From the cell containing the given text, extract its center point as [x, y] coordinate. 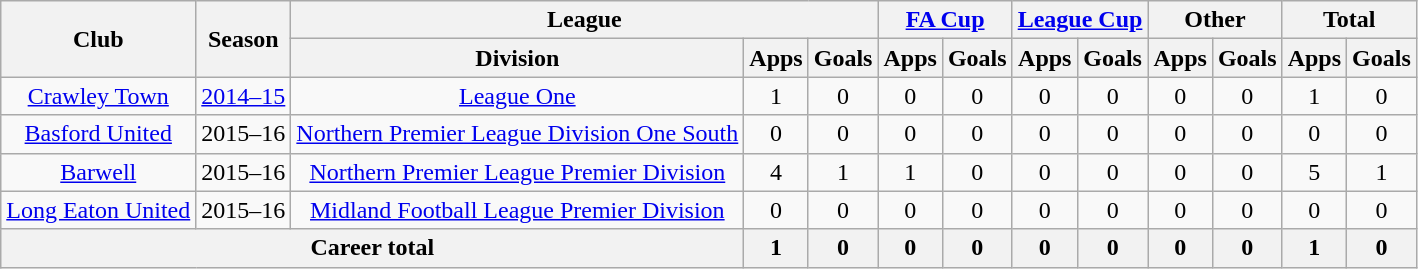
Other [1215, 20]
Northern Premier League Division One South [518, 134]
Career total [372, 248]
Division [518, 58]
FA Cup [945, 20]
2014–15 [244, 96]
Barwell [98, 172]
Total [1349, 20]
Club [98, 39]
Midland Football League Premier Division [518, 210]
Crawley Town [98, 96]
Season [244, 39]
League Cup [1080, 20]
5 [1314, 172]
Northern Premier League Premier Division [518, 172]
League One [518, 96]
Basford United [98, 134]
Long Eaton United [98, 210]
4 [776, 172]
League [584, 20]
